Capture the cell that displays the provided text and extract its [x, y] central coordinate. 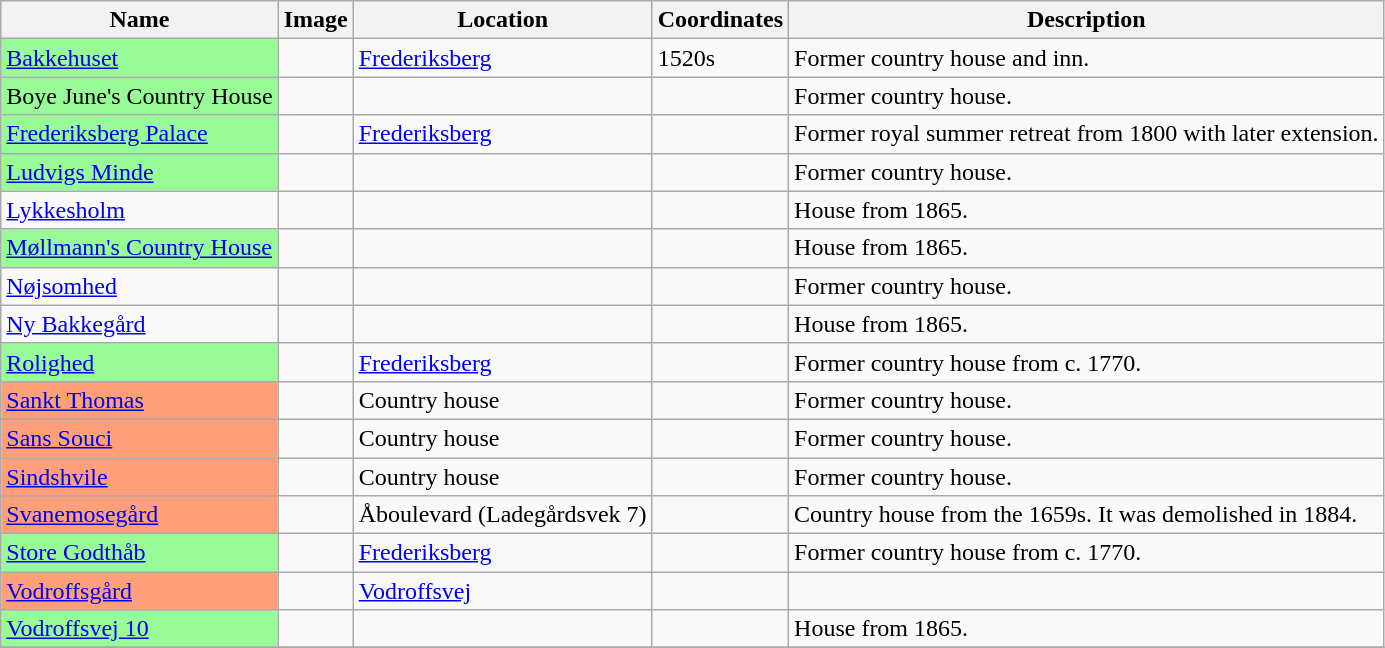
Sans Souci [140, 438]
Boye June's Country House [140, 96]
Former royal summer retreat from 1800 with later extension. [1087, 134]
Frederiksberg Palace [140, 134]
Åboulevard (Ladegårdsvek 7) [502, 515]
Sindshvile [140, 477]
Sankt Thomas [140, 400]
Location [502, 20]
Lykkesholm [140, 210]
Vodroffsvej 10 [140, 629]
Former country house and inn. [1087, 58]
Rolighed [140, 362]
Bakkehuset [140, 58]
Description [1087, 20]
Country house from the 1659s. It was demolished in 1884. [1087, 515]
Møllmann's Country House [140, 248]
Ludvigs Minde [140, 172]
Coordinates [720, 20]
Vodroffsgård [140, 591]
1520s [720, 58]
Name [140, 20]
Vodroffsvej [502, 591]
Svanemosegård [140, 515]
Ny Bakkegård [140, 324]
Store Godthåb [140, 553]
Nøjsomhed [140, 286]
Image [316, 20]
